Output the (x, y) coordinate of the center of the cell containing the given text.  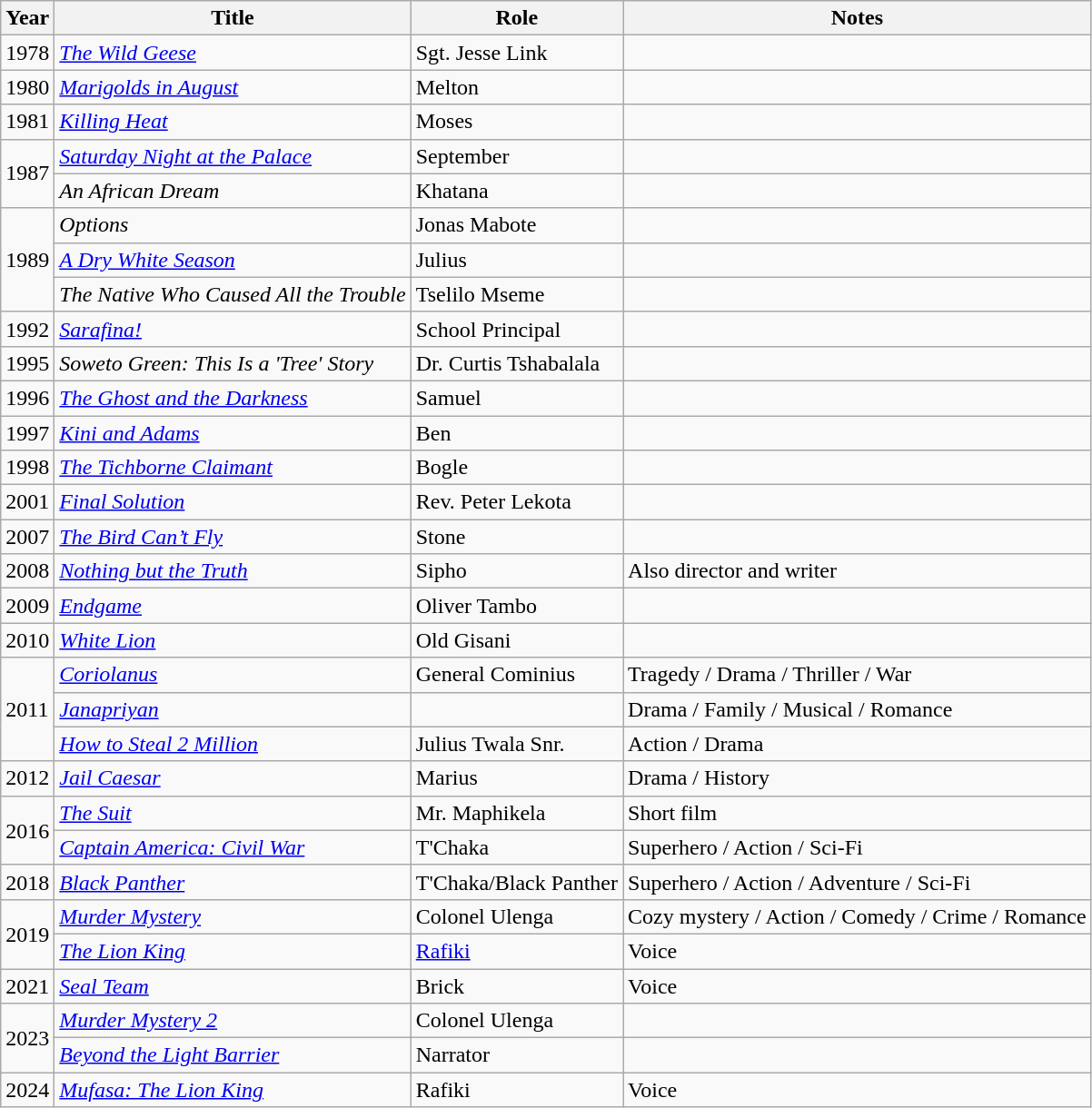
Also director and writer (858, 571)
Mufasa: The Lion King (233, 1090)
Superhero / Action / Sci-Fi (858, 847)
2011 (27, 709)
Action / Drama (858, 744)
Rev. Peter Lekota (516, 502)
The Bird Can’t Fly (233, 537)
Brick (516, 985)
How to Steal 2 Million (233, 744)
2024 (27, 1090)
Samuel (516, 398)
Dr. Curtis Tshabalala (516, 363)
The Wild Geese (233, 53)
1997 (27, 433)
Final Solution (233, 502)
2021 (27, 985)
Bogle (516, 468)
White Lion (233, 640)
Tselilo Mseme (516, 294)
Captain America: Civil War (233, 847)
2019 (27, 934)
Sarafina! (233, 329)
2007 (27, 537)
Janapriyan (233, 709)
Stone (516, 537)
1980 (27, 87)
The Ghost and the Darkness (233, 398)
General Cominius (516, 675)
Drama / History (858, 778)
The Tichborne Claimant (233, 468)
Options (233, 225)
Notes (858, 18)
Seal Team (233, 985)
Murder Mystery 2 (233, 1021)
2009 (27, 606)
Oliver Tambo (516, 606)
Khatana (516, 191)
T'Chaka (516, 847)
Role (516, 18)
Melton (516, 87)
Year (27, 18)
Mr. Maphikela (516, 813)
Marius (516, 778)
Title (233, 18)
Drama / Family / Musical / Romance (858, 709)
Marigolds in August (233, 87)
September (516, 156)
Sgt. Jesse Link (516, 53)
Julius Twala Snr. (516, 744)
A Dry White Season (233, 260)
Sipho (516, 571)
Saturday Night at the Palace (233, 156)
Tragedy / Drama / Thriller / War (858, 675)
Kini and Adams (233, 433)
Jail Caesar (233, 778)
1981 (27, 122)
T'Chaka/Black Panther (516, 882)
1992 (27, 329)
2023 (27, 1038)
Murder Mystery (233, 916)
1989 (27, 260)
Nothing but the Truth (233, 571)
School Principal (516, 329)
Narrator (516, 1055)
2001 (27, 502)
Soweto Green: This Is a 'Tree' Story (233, 363)
Ben (516, 433)
Coriolanus (233, 675)
The Native Who Caused All the Trouble (233, 294)
2010 (27, 640)
1996 (27, 398)
Jonas Mabote (516, 225)
Short film (858, 813)
Endgame (233, 606)
1998 (27, 468)
Julius (516, 260)
1987 (27, 173)
Beyond the Light Barrier (233, 1055)
Old Gisani (516, 640)
The Lion King (233, 951)
2016 (27, 830)
Moses (516, 122)
1978 (27, 53)
Superhero / Action / Adventure / Sci-Fi (858, 882)
2008 (27, 571)
2012 (27, 778)
1995 (27, 363)
An African Dream (233, 191)
2018 (27, 882)
The Suit (233, 813)
Cozy mystery / Action / Comedy / Crime / Romance (858, 916)
Killing Heat (233, 122)
Black Panther (233, 882)
